Capture the cell that displays the provided text and extract its [x, y] central coordinate. 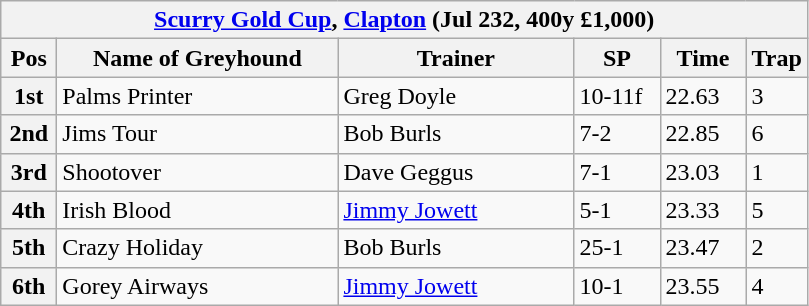
6 [776, 134]
25-1 [617, 248]
6th [29, 286]
1 [776, 172]
10-1 [617, 286]
22.63 [703, 96]
5-1 [617, 210]
7-2 [617, 134]
Irish Blood [198, 210]
4th [29, 210]
Crazy Holiday [198, 248]
23.47 [703, 248]
Trap [776, 58]
Dave Geggus [456, 172]
Palms Printer [198, 96]
23.33 [703, 210]
Jims Tour [198, 134]
Time [703, 58]
23.55 [703, 286]
1st [29, 96]
2 [776, 248]
7-1 [617, 172]
Trainer [456, 58]
Greg Doyle [456, 96]
10-11f [617, 96]
22.85 [703, 134]
5th [29, 248]
3 [776, 96]
Pos [29, 58]
3rd [29, 172]
Gorey Airways [198, 286]
Name of Greyhound [198, 58]
Shootover [198, 172]
23.03 [703, 172]
2nd [29, 134]
Scurry Gold Cup, Clapton (Jul 232, 400y £1,000) [404, 20]
SP [617, 58]
4 [776, 286]
5 [776, 210]
